From the cell containing the given text, extract its center point as [X, Y] coordinate. 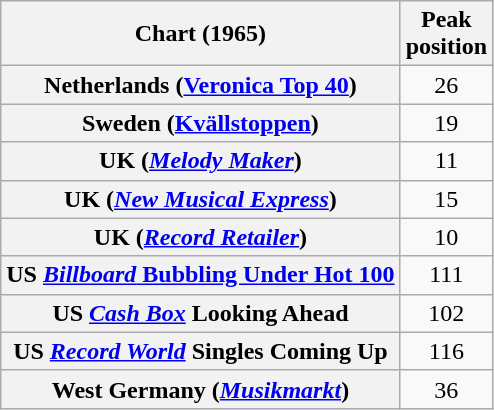
19 [446, 123]
UK (Record Retailer) [200, 237]
Peakposition [446, 34]
26 [446, 85]
Sweden (Kvällstoppen) [200, 123]
UK (Melody Maker) [200, 161]
15 [446, 199]
102 [446, 313]
Netherlands (Veronica Top 40) [200, 85]
11 [446, 161]
US Cash Box Looking Ahead [200, 313]
36 [446, 389]
UK (New Musical Express) [200, 199]
US Billboard Bubbling Under Hot 100 [200, 275]
Chart (1965) [200, 34]
10 [446, 237]
West Germany (Musikmarkt) [200, 389]
US Record World Singles Coming Up [200, 351]
116 [446, 351]
111 [446, 275]
